For the text-containing cell, return its midpoint in (x, y) coordinate format. 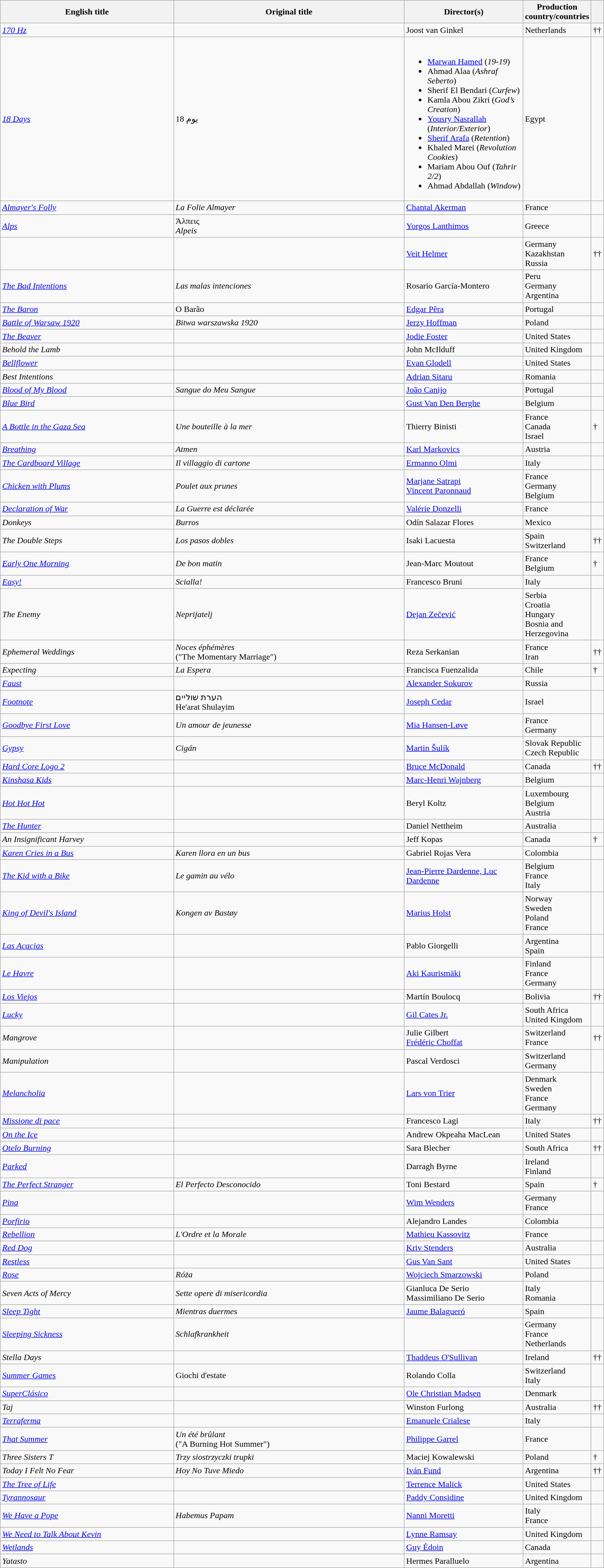
Reza Serkanian (464, 651)
Gus Van Sant (464, 1261)
Behold the Lamb (87, 349)
Chile (557, 670)
Kriv Stenders (464, 1248)
BelgiumFranceItaly (557, 876)
La Guerre est déclarée (289, 509)
Mia Hansen-Løve (464, 725)
Noces éphémères("The Momentary Marriage") (289, 651)
Wim Wenders (464, 1202)
Restless (87, 1261)
Rebellion (87, 1235)
Darragh Byrne (464, 1166)
Aki Kaurismäki (464, 974)
Slovak RepublicCzech Republic (557, 748)
The Tree of Life (87, 1484)
Le Havre (87, 974)
Alejandro Landes (464, 1221)
Today I Felt No Fear (87, 1470)
Karen llora en un bus (289, 853)
Austria (557, 449)
The Double Steps (87, 540)
Declaration of War (87, 509)
Gypsy (87, 748)
Gust Van Den Berghe (464, 403)
An Insignificant Harvey (87, 839)
Jean-Pierre Dardenne, Luc Dardenne (464, 876)
Pascal Verdosci (464, 1061)
Sleeping Sickness (87, 1334)
Rose (87, 1275)
Jodie Foster (464, 336)
King of Devil's Island (87, 913)
Wetlands (87, 1547)
Adrian Sitaru (464, 377)
Greece (557, 226)
Sette opere di misericordia (289, 1293)
PeruGermanyArgentina (557, 286)
Winston Furlong (464, 1407)
Egypt (557, 119)
Donkeys (87, 522)
Karen Cries in a Bus (87, 853)
Philippe Garrel (464, 1439)
Chicken with Plums (87, 486)
Martín Boulocq (464, 997)
FranceIran (557, 651)
LuxembourgBelgiumAustria (557, 803)
Mexico (557, 522)
La Folie Almayer (289, 208)
Isaki Lacuesta (464, 540)
Burros (289, 522)
NorwaySwedenPolandFrance (557, 913)
A Bottle in the Gaza Sea (87, 426)
Nanni Moretti (464, 1516)
We Have a Pope (87, 1516)
Julie GilbertFrédéric Choffat (464, 1038)
SpainSwitzerland (557, 540)
Mientras duermes (289, 1311)
Hoy No Tuve Miedo (289, 1470)
Valérie Donzelli (464, 509)
Mangrove (87, 1038)
Beryl Koltz (464, 803)
Russia (557, 683)
Andrew Okpeaha MacLean (464, 1134)
Gil Cates Jr. (464, 1015)
Early One Morning (87, 564)
Pablo Giorgelli (464, 946)
Blue Bird (87, 403)
Faust (87, 683)
Wojciech Smarzowski (464, 1275)
FranceGermany (557, 725)
Expecting (87, 670)
The Perfect Stranger (87, 1184)
Dejan Zečević (464, 614)
Alps (87, 226)
Easy! (87, 582)
Ephemeral Weddings (87, 651)
The Baron (87, 309)
Denmark (557, 1394)
SerbiaCroatiaHungaryBosnia and Herzegovina (557, 614)
Odín Salazar Flores (464, 522)
18 يوم (289, 119)
SwitzerlandFrance (557, 1038)
Footnote (87, 702)
Los Viejos (87, 997)
Toni Bestard (464, 1184)
Róża (289, 1275)
Thaddeus O'Sullivan (464, 1357)
Summer Games (87, 1376)
ArgentinaSpain (557, 946)
Giochi d'estate (289, 1376)
Breathing (87, 449)
Director(s) (464, 12)
South Africa (557, 1148)
De bon matin (289, 564)
We Need to Talk About Kevin (87, 1534)
DenmarkSwedenFranceGermany (557, 1093)
Stella Days (87, 1357)
Las malas intenciones (289, 286)
Lucky (87, 1015)
Terrence Malick (464, 1484)
Red Dog (87, 1248)
Ireland (557, 1357)
SwitzerlandGermany (557, 1061)
Gianluca De SerioMassimiliano De Serio (464, 1293)
Las Acacias (87, 946)
Poulet aux prunes (289, 486)
Thierry Binisti (464, 426)
Almayer's Folly (87, 208)
SwitzerlandItaly (557, 1376)
Rosario García-Montero (464, 286)
Un été brûlant("A Burning Hot Summer") (289, 1439)
The Bad Intentions (87, 286)
Habemus Papam (289, 1516)
L'Ordre et la Morale (289, 1235)
Bellflower (87, 363)
GermanyFrance (557, 1202)
Cigán (289, 748)
Israel (557, 702)
FranceGermanyBelgium (557, 486)
170 Hz (87, 30)
The Cardboard Village (87, 463)
The Kid with a Bike (87, 876)
Jeff Kopas (464, 839)
Edgar Pêra (464, 309)
Alexander Sokurov (464, 683)
ΆλπειςAlpeis (289, 226)
Atmen (289, 449)
Francisca Fuenzalida (464, 670)
ItalyRomania (557, 1293)
Scialla! (289, 582)
Neprijatelj (289, 614)
Trzy siostrzyczki trupki (289, 1457)
Hard Core Logo 2 (87, 766)
Marjane SatrapiVincent Paronnaud (464, 486)
Sleep Tight (87, 1311)
SuperClásico (87, 1394)
Original title (289, 12)
Blood of My Blood (87, 390)
Schlafkrankheit (289, 1334)
João Canijo (464, 390)
Hermes Paralluelo (464, 1561)
Le gamin au vélo (289, 876)
Chantal Akerman (464, 208)
Emanuele Crialese (464, 1421)
Best Intentions (87, 377)
Kinshasa Kids (87, 780)
Jean-Marc Moutout (464, 564)
Une bouteille à la mer (289, 426)
FranceCanadaIsrael (557, 426)
Taj (87, 1407)
Mathieu Kassovitz (464, 1235)
Lars von Trier (464, 1093)
Otelo Burning (87, 1148)
Bitwa warszawska 1920 (289, 323)
Gabriel Rojas Vera (464, 853)
O Barão (289, 309)
Un amour de jeunesse (289, 725)
GermanyFranceNetherlands (557, 1334)
Iván Fund (464, 1470)
GermanyKazakhstanRussia (557, 254)
18 Days (87, 119)
Daniel Nettheim (464, 826)
Terraferma (87, 1421)
Il villaggio di cartone (289, 463)
Three Sisters T (87, 1457)
Veit Helmer (464, 254)
Ole Christian Madsen (464, 1394)
ItalyFrance (557, 1516)
Missione di pace (87, 1121)
Marc-Henri Wajnberg (464, 780)
South AfricaUnited Kingdom (557, 1015)
FinlandFranceGermany (557, 974)
John McIlduff (464, 349)
Pina (87, 1202)
Martin Šulík (464, 748)
Maciej Kowalewski (464, 1457)
Sara Blecher (464, 1148)
On the Ice (87, 1134)
Sangue do Meu Sangue (289, 390)
Goodbye First Love (87, 725)
English title (87, 12)
Lynne Ramsay (464, 1534)
Paddy Considine (464, 1498)
הערת שולייםHe'arat Shulayim (289, 702)
Joseph Cedar (464, 702)
Parked (87, 1166)
The Enemy (87, 614)
Bolivia (557, 997)
FranceBelgium (557, 564)
Los pasos dobles (289, 540)
La Espera (289, 670)
Jerzy Hoffman (464, 323)
Bruce McDonald (464, 766)
IrelandFinland (557, 1166)
The Hunter (87, 826)
Netherlands (557, 30)
Evan Glodell (464, 363)
Kongen av Bastøy (289, 913)
Yatasto (87, 1561)
Melancholia (87, 1093)
Porfirio (87, 1221)
Jaume Balagueró (464, 1311)
Hot Hot Hot (87, 803)
The Beaver (87, 336)
Battle of Warsaw 1920 (87, 323)
Joost van Ginkel (464, 30)
Manipulation (87, 1061)
Francesco Bruni (464, 582)
Guy Édoin (464, 1547)
Production country/countries (557, 12)
Tyrannosaur (87, 1498)
El Perfecto Desconocido (289, 1184)
Seven Acts of Mercy (87, 1293)
Rolando Colla (464, 1376)
Francesco Lagi (464, 1121)
Romania (557, 377)
Marius Holst (464, 913)
That Summer (87, 1439)
Ermanno Olmi (464, 463)
Yorgos Lanthimos (464, 226)
Karl Markovics (464, 449)
